Determine the (X, Y) coordinate at the center of the cell enclosing the given text.  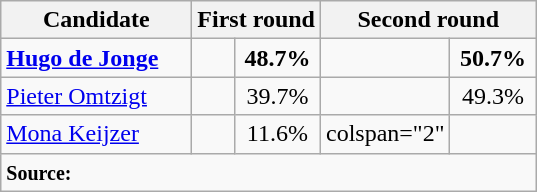
39.7% (277, 96)
colspan="2" (385, 134)
Mona Keijzer (96, 134)
Candidate (96, 20)
Pieter Omtzigt (96, 96)
First round (256, 20)
Hugo de Jonge (96, 58)
50.7% (493, 58)
11.6% (277, 134)
Second round (428, 20)
48.7% (277, 58)
49.3% (493, 96)
Source: (268, 172)
